Pinpoint the cell where the given text exists, returning its [X, Y] midpoint coordinate. 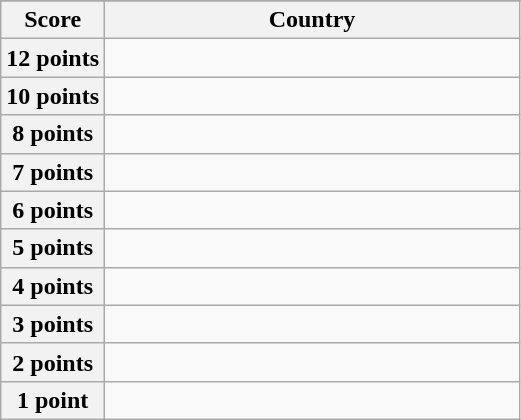
5 points [53, 248]
3 points [53, 324]
6 points [53, 210]
8 points [53, 134]
Score [53, 20]
4 points [53, 286]
7 points [53, 172]
10 points [53, 96]
12 points [53, 58]
Country [312, 20]
2 points [53, 362]
1 point [53, 400]
